Output the [X, Y] coordinate of the center of the cell containing the given text.  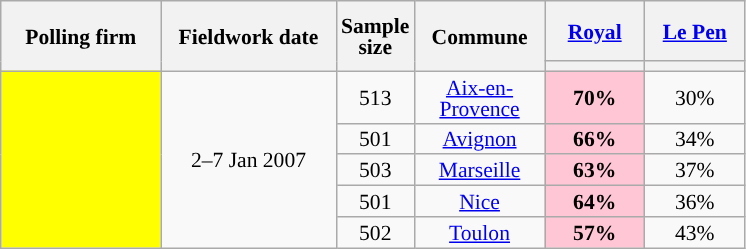
Nice [479, 202]
64% [595, 202]
34% [695, 138]
Aix-en-Provence [479, 97]
66% [595, 138]
502 [375, 232]
43% [695, 232]
Polling firm [81, 36]
513 [375, 97]
Toulon [479, 232]
36% [695, 202]
70% [595, 97]
37% [695, 170]
Commune [479, 36]
Avignon [479, 138]
Marseille [479, 170]
503 [375, 170]
2–7 Jan 2007 [248, 160]
Royal [595, 31]
63% [595, 170]
Le Pen [695, 31]
Fieldwork date [248, 36]
Samplesize [375, 36]
57% [595, 232]
30% [695, 97]
